Determine the [X, Y] coordinate at the center of the cell enclosing the given text.  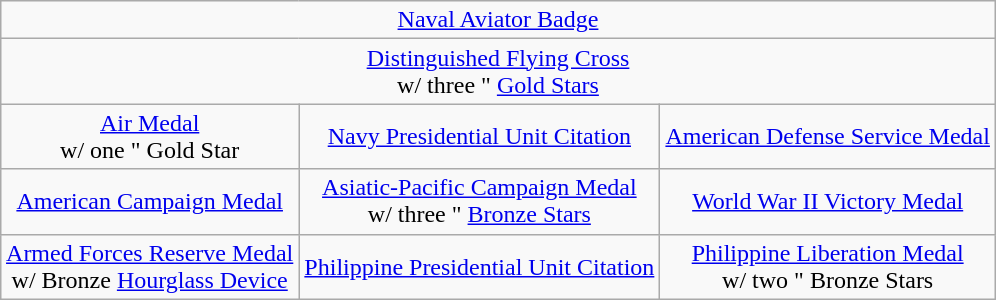
American Campaign Medal [150, 202]
World War II Victory Medal [828, 202]
Air Medalw/ one " Gold Star [150, 136]
Asiatic-Pacific Campaign Medalw/ three " Bronze Stars [480, 202]
Distinguished Flying Crossw/ three " Gold Stars [498, 72]
American Defense Service Medal [828, 136]
Navy Presidential Unit Citation [480, 136]
Philippine Presidential Unit Citation [480, 266]
Naval Aviator Badge [498, 20]
Philippine Liberation Medalw/ two " Bronze Stars [828, 266]
Armed Forces Reserve Medalw/ Bronze Hourglass Device [150, 266]
